Determine the [x, y] coordinate at the center of the cell enclosing the given text.  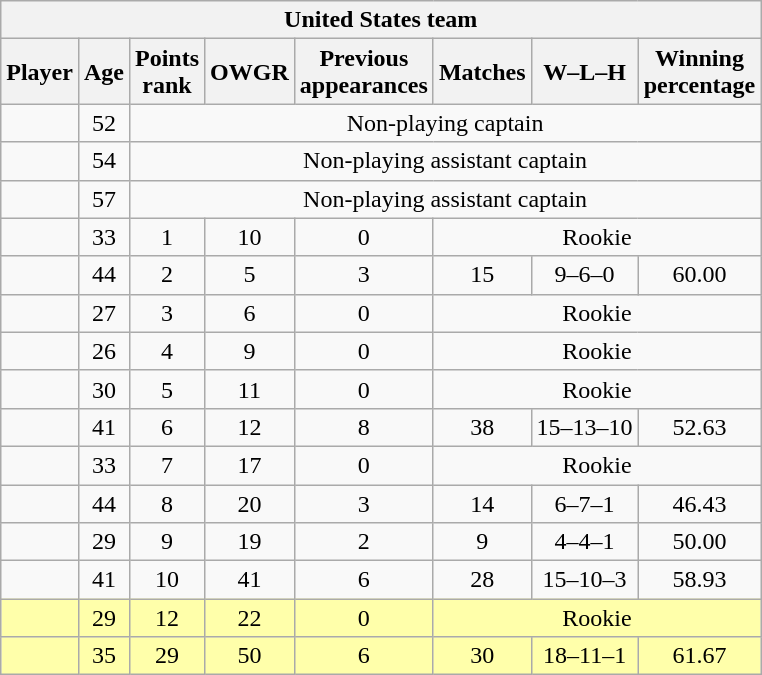
15–13–10 [584, 427]
26 [104, 351]
22 [250, 618]
United States team [381, 20]
50.00 [700, 542]
52 [104, 123]
Previousappearances [364, 72]
Player [40, 72]
58.93 [700, 580]
4 [166, 351]
28 [482, 580]
17 [250, 465]
20 [250, 503]
60.00 [700, 275]
54 [104, 161]
27 [104, 313]
15–10–3 [584, 580]
W–L–H [584, 72]
50 [250, 656]
Winningpercentage [700, 72]
61.67 [700, 656]
Pointsrank [166, 72]
38 [482, 427]
OWGR [250, 72]
35 [104, 656]
19 [250, 542]
6–7–1 [584, 503]
11 [250, 389]
Matches [482, 72]
14 [482, 503]
18–11–1 [584, 656]
9–6–0 [584, 275]
Non-playing captain [444, 123]
Age [104, 72]
57 [104, 199]
4–4–1 [584, 542]
1 [166, 237]
52.63 [700, 427]
15 [482, 275]
7 [166, 465]
46.43 [700, 503]
